From the cell containing the given text, extract its center point as [X, Y] coordinate. 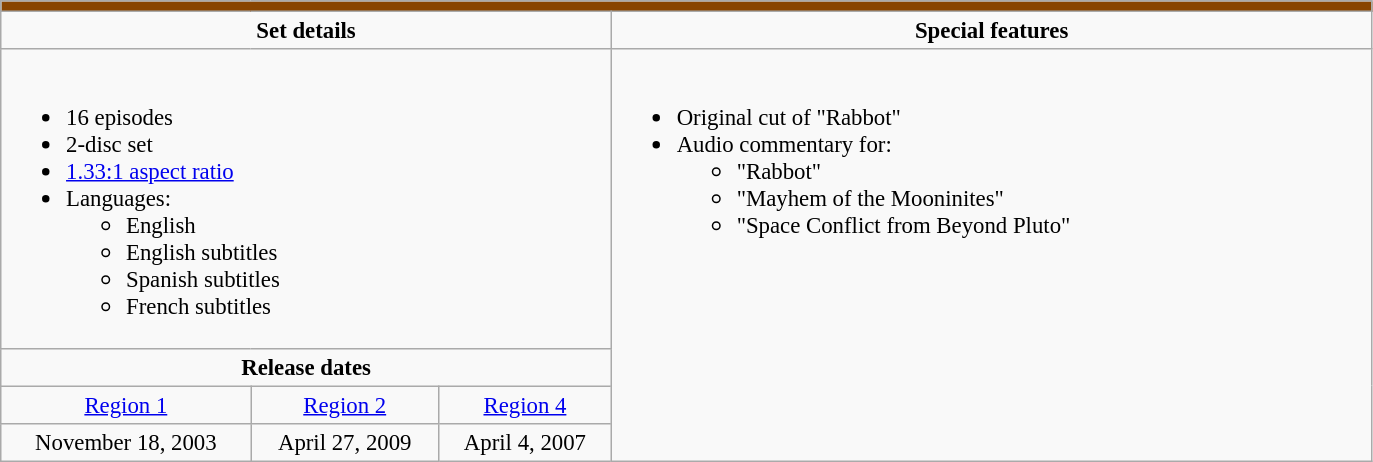
Region 4 [526, 405]
November 18, 2003 [126, 442]
Region 1 [126, 405]
Original cut of "Rabbot"Audio commentary for:"Rabbot""Mayhem of the Mooninites""Space Conflict from Beyond Pluto" [992, 255]
Release dates [306, 367]
16 episodes2-disc set1.33:1 aspect ratioLanguages:EnglishEnglish subtitlesSpanish subtitlesFrench subtitles [306, 198]
April 4, 2007 [526, 442]
Region 2 [345, 405]
Special features [992, 31]
April 27, 2009 [345, 442]
Set details [306, 31]
